Search for the cell housing the specified text and yield its (x, y) center coordinate. 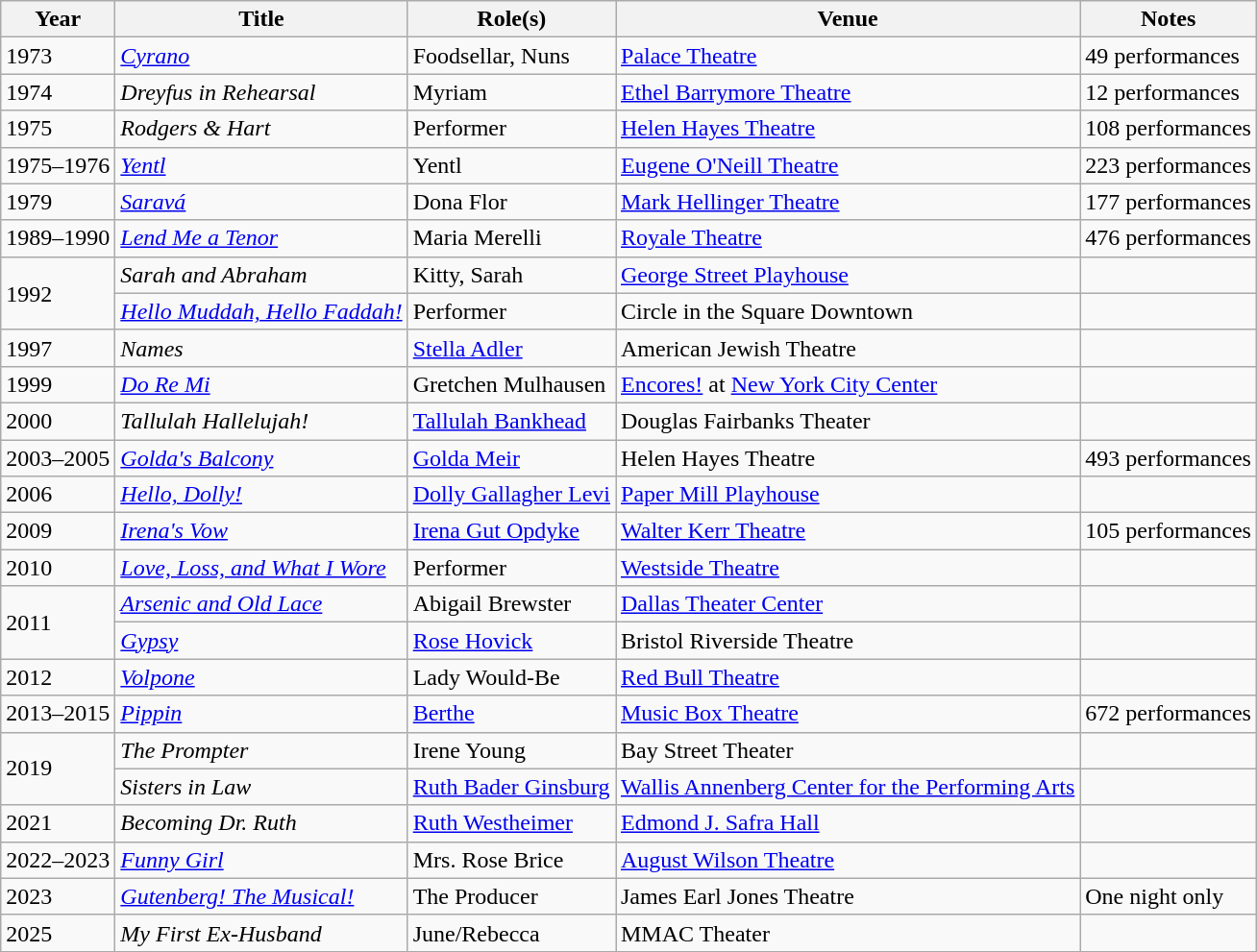
Westside Theatre (848, 568)
One night only (1169, 896)
Lend Me a Tenor (261, 238)
Edmond J. Safra Hall (848, 823)
105 performances (1169, 531)
177 performances (1169, 202)
Volpone (261, 677)
2021 (58, 823)
Cyrano (261, 56)
12 performances (1169, 92)
2019 (58, 769)
2025 (58, 933)
Rose Hovick (511, 641)
Foodsellar, Nuns (511, 56)
George Street Playhouse (848, 275)
Arsenic and Old Lace (261, 604)
Red Bull Theatre (848, 677)
Gutenberg! The Musical! (261, 896)
2013–2015 (58, 714)
108 performances (1169, 129)
Stella Adler (511, 348)
Hello, Dolly! (261, 495)
1999 (58, 384)
Love, Loss, and What I Wore (261, 568)
Becoming Dr. Ruth (261, 823)
1973 (58, 56)
Saravá (261, 202)
James Earl Jones Theatre (848, 896)
2006 (58, 495)
Year (58, 19)
Funny Girl (261, 860)
Irena Gut Opdyke (511, 531)
Sisters in Law (261, 787)
1974 (58, 92)
Wallis Annenberg Center for the Performing Arts (848, 787)
2023 (58, 896)
Irene Young (511, 750)
Palace Theatre (848, 56)
Kitty, Sarah (511, 275)
Encores! at New York City Center (848, 384)
Title (261, 19)
Do Re Mi (261, 384)
Lady Would-Be (511, 677)
Gypsy (261, 641)
Mark Hellinger Theatre (848, 202)
Walter Kerr Theatre (848, 531)
2003–2005 (58, 458)
Role(s) (511, 19)
Venue (848, 19)
Tallulah Hallelujah! (261, 421)
Berthe (511, 714)
223 performances (1169, 165)
Dreyfus in Rehearsal (261, 92)
Myriam (511, 92)
Irena's Vow (261, 531)
Maria Merelli (511, 238)
Rodgers & Hart (261, 129)
June/Rebecca (511, 933)
2012 (58, 677)
Hello Muddah, Hello Faddah! (261, 311)
Mrs. Rose Brice (511, 860)
Pippin (261, 714)
Notes (1169, 19)
Paper Mill Playhouse (848, 495)
The Producer (511, 896)
2010 (58, 568)
My First Ex-Husband (261, 933)
Tallulah Bankhead (511, 421)
Music Box Theatre (848, 714)
Eugene O'Neill Theatre (848, 165)
49 performances (1169, 56)
1979 (58, 202)
Golda Meir (511, 458)
Ethel Barrymore Theatre (848, 92)
August Wilson Theatre (848, 860)
Gretchen Mulhausen (511, 384)
MMAC Theater (848, 933)
Abigail Brewster (511, 604)
The Prompter (261, 750)
493 performances (1169, 458)
Dona Flor (511, 202)
2022–2023 (58, 860)
Royale Theatre (848, 238)
American Jewish Theatre (848, 348)
1975 (58, 129)
Sarah and Abraham (261, 275)
Dolly Gallagher Levi (511, 495)
2009 (58, 531)
Douglas Fairbanks Theater (848, 421)
1997 (58, 348)
1975–1976 (58, 165)
1992 (58, 293)
2000 (58, 421)
Names (261, 348)
1989–1990 (58, 238)
Ruth Bader Ginsburg (511, 787)
Golda's Balcony (261, 458)
672 performances (1169, 714)
Circle in the Square Downtown (848, 311)
Bay Street Theater (848, 750)
476 performances (1169, 238)
2011 (58, 622)
Ruth Westheimer (511, 823)
Dallas Theater Center (848, 604)
Bristol Riverside Theatre (848, 641)
